Search for the cell housing the specified text and yield its (X, Y) center coordinate. 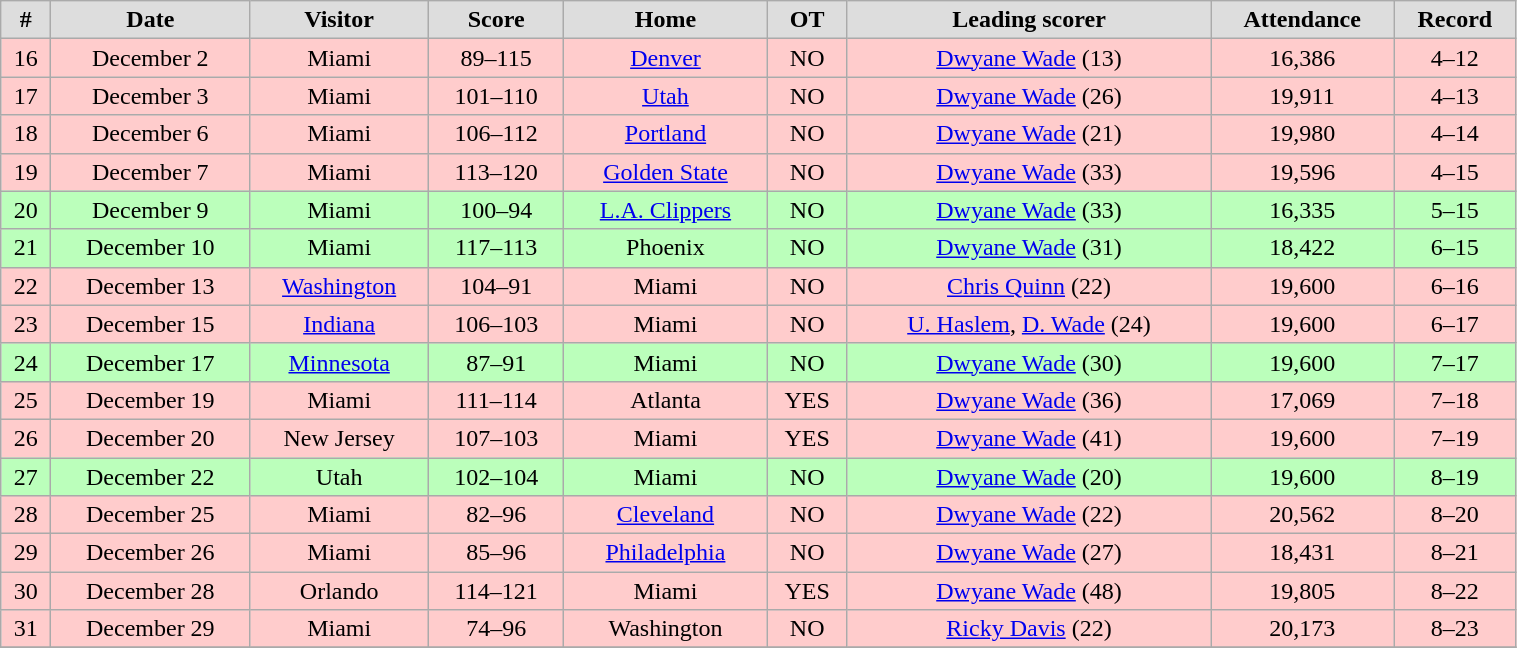
Attendance (1302, 20)
31 (26, 629)
4–15 (1455, 172)
Record (1455, 20)
Home (666, 20)
Dwyane Wade (13) (1028, 58)
6–16 (1455, 286)
29 (26, 553)
20,173 (1302, 629)
22 (26, 286)
8–21 (1455, 553)
23 (26, 324)
8–23 (1455, 629)
26 (26, 438)
December 17 (150, 362)
19,980 (1302, 134)
Dwyane Wade (20) (1028, 477)
December 3 (150, 96)
Dwyane Wade (30) (1028, 362)
117–113 (496, 248)
December 28 (150, 591)
100–94 (496, 210)
December 19 (150, 400)
December 7 (150, 172)
17,069 (1302, 400)
16 (26, 58)
111–114 (496, 400)
Minnesota (339, 362)
113–120 (496, 172)
December 10 (150, 248)
Score (496, 20)
5–15 (1455, 210)
Dwyane Wade (36) (1028, 400)
December 25 (150, 515)
Leading scorer (1028, 20)
December 26 (150, 553)
Atlanta (666, 400)
74–96 (496, 629)
20 (26, 210)
4–13 (1455, 96)
16,386 (1302, 58)
December 6 (150, 134)
December 2 (150, 58)
Phoenix (666, 248)
Golden State (666, 172)
Denver (666, 58)
6–17 (1455, 324)
OT (807, 20)
Ricky Davis (22) (1028, 629)
7–18 (1455, 400)
24 (26, 362)
8–19 (1455, 477)
20,562 (1302, 515)
28 (26, 515)
December 15 (150, 324)
87–91 (496, 362)
114–121 (496, 591)
Orlando (339, 591)
Indiana (339, 324)
102–104 (496, 477)
19,596 (1302, 172)
21 (26, 248)
30 (26, 591)
7–17 (1455, 362)
Visitor (339, 20)
U. Haslem, D. Wade (24) (1028, 324)
Chris Quinn (22) (1028, 286)
December 29 (150, 629)
106–103 (496, 324)
Dwyane Wade (27) (1028, 553)
Philadelphia (666, 553)
106–112 (496, 134)
December 20 (150, 438)
Portland (666, 134)
89–115 (496, 58)
17 (26, 96)
New Jersey (339, 438)
4–14 (1455, 134)
101–110 (496, 96)
Dwyane Wade (41) (1028, 438)
4–12 (1455, 58)
7–19 (1455, 438)
16,335 (1302, 210)
82–96 (496, 515)
6–15 (1455, 248)
L.A. Clippers (666, 210)
Cleveland (666, 515)
Dwyane Wade (26) (1028, 96)
Dwyane Wade (21) (1028, 134)
85–96 (496, 553)
Dwyane Wade (31) (1028, 248)
Dwyane Wade (48) (1028, 591)
8–22 (1455, 591)
19,805 (1302, 591)
25 (26, 400)
19,911 (1302, 96)
107–103 (496, 438)
104–91 (496, 286)
December 22 (150, 477)
19 (26, 172)
18 (26, 134)
27 (26, 477)
18,422 (1302, 248)
December 13 (150, 286)
December 9 (150, 210)
Date (150, 20)
8–20 (1455, 515)
Dwyane Wade (22) (1028, 515)
# (26, 20)
18,431 (1302, 553)
